Provide the [X, Y] coordinate of the cell's center where the given text is located.  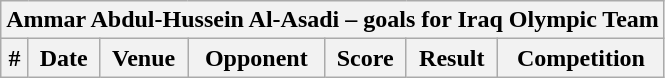
Ammar Abdul-Hussein Al-Asadi – goals for Iraq Olympic Team [333, 20]
Result [452, 58]
Date [64, 58]
Venue [144, 58]
# [15, 58]
Score [364, 58]
Opponent [256, 58]
Competition [582, 58]
